Detect which cell encompasses the target text, then output its (X, Y) center coordinate. 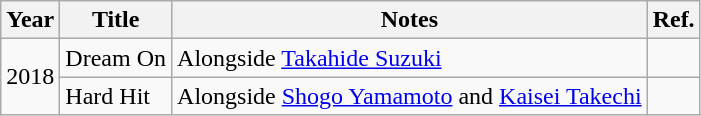
2018 (30, 77)
Year (30, 20)
Ref. (674, 20)
Notes (410, 20)
Dream On (116, 58)
Alongside Shogo Yamamoto and Kaisei Takechi (410, 96)
Title (116, 20)
Alongside Takahide Suzuki (410, 58)
Hard Hit (116, 96)
